Provide the [x, y] coordinate of the cell's center where the given text is located.  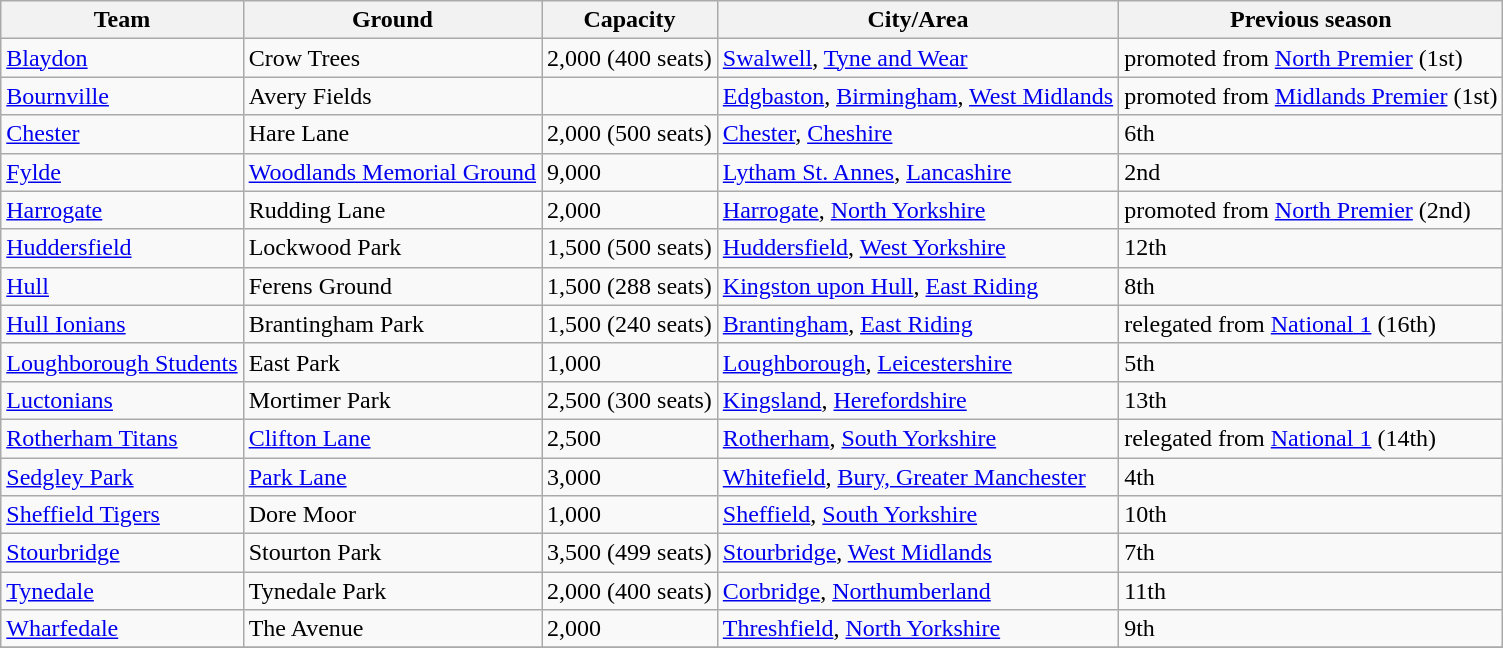
Sedgley Park [122, 477]
Hull Ionians [122, 324]
Hull [122, 286]
Lockwood Park [392, 248]
Huddersfield [122, 248]
Brantingham Park [392, 324]
8th [1311, 286]
Luctonians [122, 400]
9,000 [630, 172]
1,500 (500 seats) [630, 248]
Kingston upon Hull, East Riding [918, 286]
2nd [1311, 172]
Chester [122, 134]
Loughborough, Leicestershire [918, 362]
Wharfedale [122, 629]
12th [1311, 248]
relegated from National 1 (14th) [1311, 438]
promoted from North Premier (1st) [1311, 58]
Chester, Cheshire [918, 134]
Previous season [1311, 20]
Lytham St. Annes, Lancashire [918, 172]
11th [1311, 591]
Fylde [122, 172]
6th [1311, 134]
Park Lane [392, 477]
Tynedale Park [392, 591]
Rotherham Titans [122, 438]
Bournville [122, 96]
Tynedale [122, 591]
Mortimer Park [392, 400]
1,500 (288 seats) [630, 286]
Whitefield, Bury, Greater Manchester [918, 477]
Sheffield Tigers [122, 515]
East Park [392, 362]
Woodlands Memorial Ground [392, 172]
Dore Moor [392, 515]
Loughborough Students [122, 362]
Brantingham, East Riding [918, 324]
Harrogate, North Yorkshire [918, 210]
Huddersfield, West Yorkshire [918, 248]
Clifton Lane [392, 438]
2,500 [630, 438]
Team [122, 20]
2,000 (500 seats) [630, 134]
Rotherham, South Yorkshire [918, 438]
3,000 [630, 477]
Rudding Lane [392, 210]
Capacity [630, 20]
Crow Trees [392, 58]
Hare Lane [392, 134]
9th [1311, 629]
2,500 (300 seats) [630, 400]
Threshfield, North Yorkshire [918, 629]
Stourbridge [122, 553]
10th [1311, 515]
Stourbridge, West Midlands [918, 553]
Swalwell, Tyne and Wear [918, 58]
Corbridge, Northumberland [918, 591]
Ground [392, 20]
Sheffield, South Yorkshire [918, 515]
Avery Fields [392, 96]
4th [1311, 477]
City/Area [918, 20]
promoted from North Premier (2nd) [1311, 210]
Edgbaston, Birmingham, West Midlands [918, 96]
Kingsland, Herefordshire [918, 400]
Blaydon [122, 58]
Ferens Ground [392, 286]
promoted from Midlands Premier (1st) [1311, 96]
13th [1311, 400]
Harrogate [122, 210]
5th [1311, 362]
The Avenue [392, 629]
7th [1311, 553]
1,500 (240 seats) [630, 324]
relegated from National 1 (16th) [1311, 324]
Stourton Park [392, 553]
3,500 (499 seats) [630, 553]
